Output the (X, Y) coordinate of the center of the cell containing the given text.  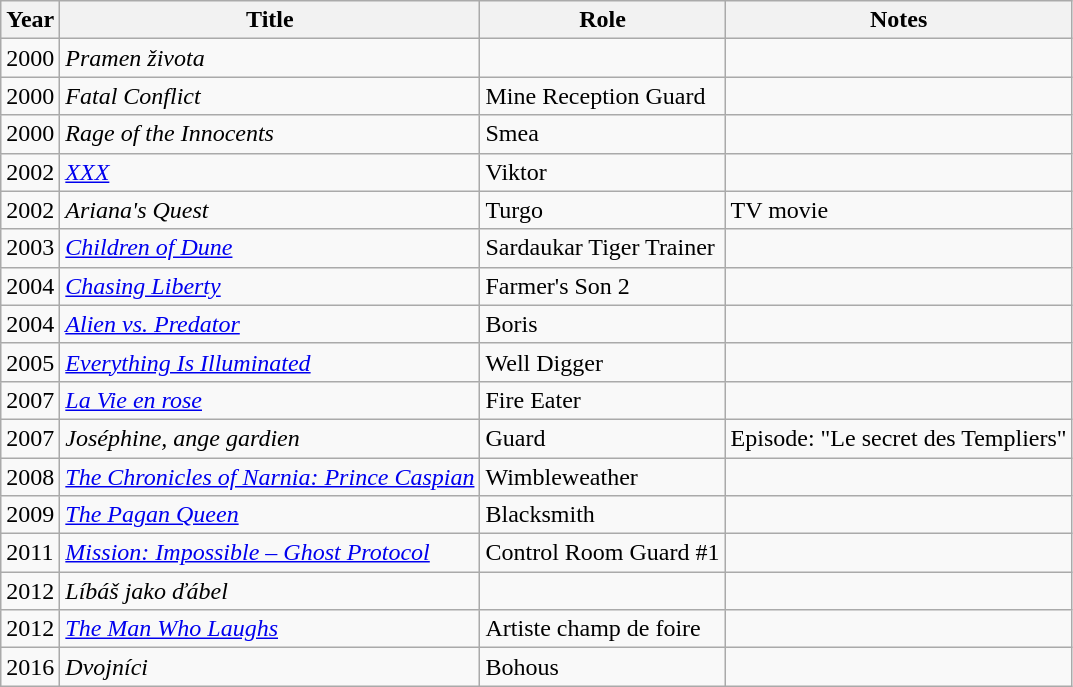
Dvojníci (270, 667)
2003 (30, 248)
Ariana's Quest (270, 210)
XXX (270, 172)
Chasing Liberty (270, 286)
2008 (30, 477)
Year (30, 20)
TV movie (898, 210)
Control Room Guard #1 (602, 553)
Guard (602, 438)
The Man Who Laughs (270, 629)
Notes (898, 20)
Boris (602, 324)
Mine Reception Guard (602, 96)
Artiste champ de foire (602, 629)
Smea (602, 134)
Wimbleweather (602, 477)
Rage of the Innocents (270, 134)
La Vie en rose (270, 400)
Children of Dune (270, 248)
Pramen života (270, 58)
Turgo (602, 210)
2009 (30, 515)
Sardaukar Tiger Trainer (602, 248)
Farmer's Son 2 (602, 286)
2016 (30, 667)
Fire Eater (602, 400)
Alien vs. Predator (270, 324)
Role (602, 20)
Viktor (602, 172)
Líbáš jako ďábel (270, 591)
Episode: "Le secret des Templiers" (898, 438)
The Chronicles of Narnia: Prince Caspian (270, 477)
Joséphine, ange gardien (270, 438)
Fatal Conflict (270, 96)
Well Digger (602, 362)
The Pagan Queen (270, 515)
2005 (30, 362)
Mission: Impossible – Ghost Protocol (270, 553)
Blacksmith (602, 515)
Title (270, 20)
2011 (30, 553)
Everything Is Illuminated (270, 362)
Bohous (602, 667)
